Pinpoint the cell where the given text exists, returning its [x, y] midpoint coordinate. 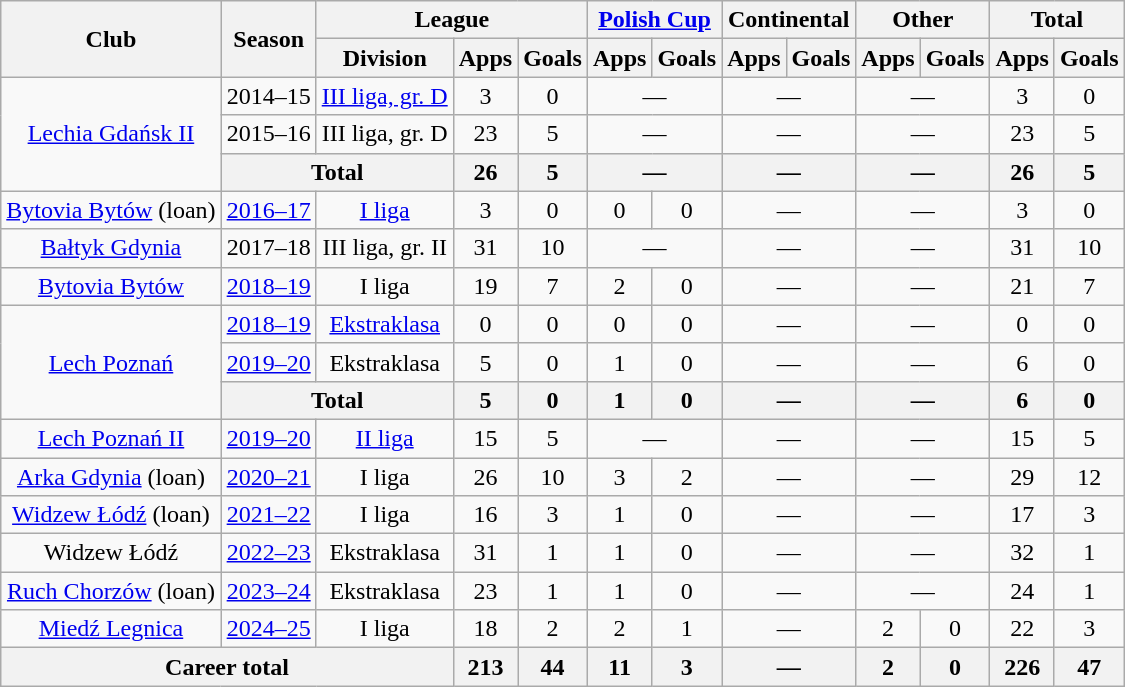
Other [923, 20]
2014–15 [268, 96]
Lechia Gdańsk II [111, 134]
Continental [789, 20]
Bałtyk Gdynia [111, 248]
Polish Cup [654, 20]
29 [1022, 477]
Miedź Legnica [111, 629]
Ruch Chorzów (loan) [111, 591]
III liga, gr. II [384, 248]
Career total [227, 667]
Widzew Łódź [111, 553]
2022–23 [268, 553]
Bytovia Bytów [111, 286]
League [452, 20]
2020–21 [268, 477]
2017–18 [268, 248]
Club [111, 39]
32 [1022, 553]
17 [1022, 515]
47 [1089, 667]
16 [485, 515]
2024–25 [268, 629]
Lech Poznań II [111, 438]
12 [1089, 477]
11 [619, 667]
2021–22 [268, 515]
44 [553, 667]
226 [1022, 667]
22 [1022, 629]
2023–24 [268, 591]
Widzew Łódź (loan) [111, 515]
II liga [384, 438]
2015–16 [268, 134]
21 [1022, 286]
2016–17 [268, 210]
Bytovia Bytów (loan) [111, 210]
213 [485, 667]
Arka Gdynia (loan) [111, 477]
18 [485, 629]
Division [384, 58]
Season [268, 39]
Lech Poznań [111, 362]
24 [1022, 591]
19 [485, 286]
